From the cell containing the given text, extract its center point as (X, Y) coordinate. 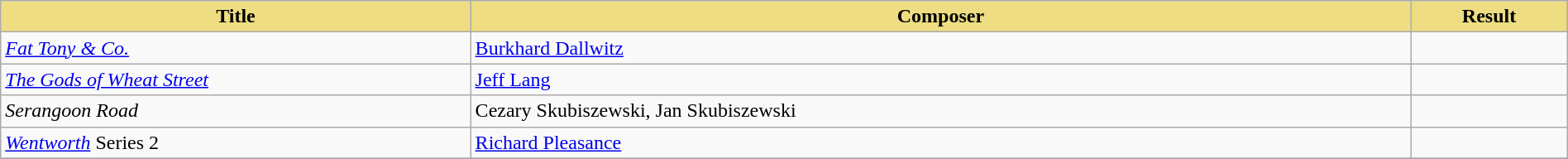
Richard Pleasance (941, 142)
Composer (941, 17)
Cezary Skubiszewski, Jan Skubiszewski (941, 111)
Jeff Lang (941, 79)
Result (1489, 17)
Wentworth Series 2 (236, 142)
Serangoon Road (236, 111)
Burkhard Dallwitz (941, 48)
Fat Tony & Co. (236, 48)
Title (236, 17)
The Gods of Wheat Street (236, 79)
